Return the (X, Y) coordinate for the center point of the cell that contains the specified text.  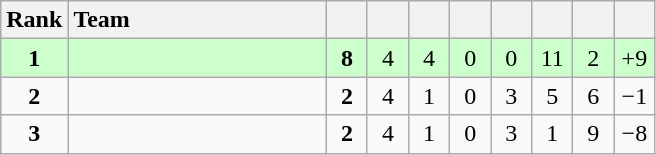
Team (198, 20)
−8 (634, 134)
Rank (34, 20)
6 (594, 96)
11 (552, 58)
−1 (634, 96)
+9 (634, 58)
5 (552, 96)
8 (346, 58)
9 (594, 134)
